Return the (x, y) coordinate for the center point of the cell that contains the specified text.  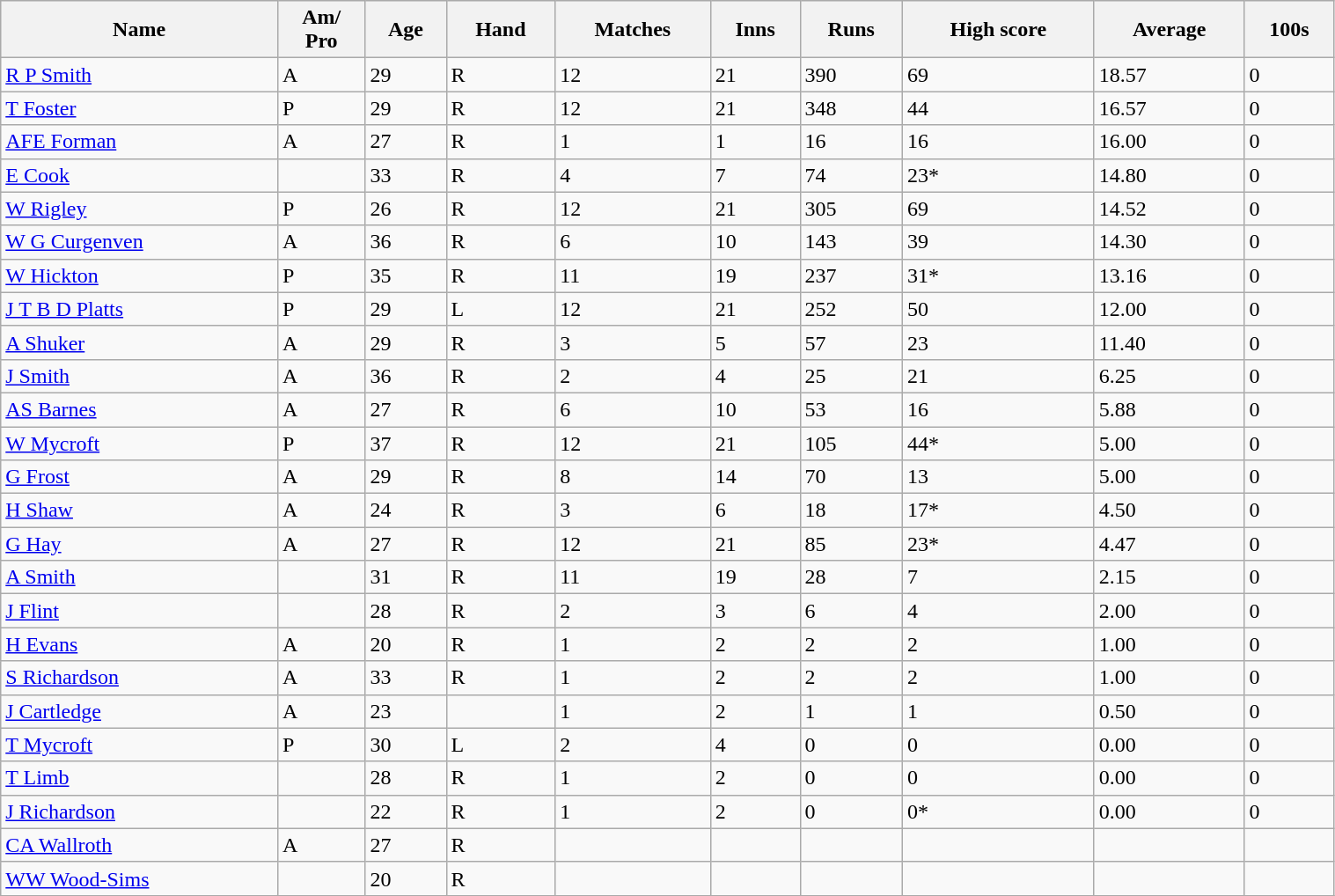
Am/Pro (320, 30)
31* (998, 275)
31 (406, 577)
24 (406, 510)
22 (406, 812)
105 (851, 443)
Inns (755, 30)
W Mycroft (139, 443)
T Foster (139, 108)
18 (851, 510)
Matches (633, 30)
44 (998, 108)
53 (851, 409)
J Richardson (139, 812)
E Cook (139, 175)
J Cartledge (139, 711)
WW Wood-Sims (139, 878)
4.47 (1169, 544)
2.15 (1169, 577)
14 (755, 477)
12.00 (1169, 309)
4.50 (1169, 510)
143 (851, 242)
G Frost (139, 477)
16.00 (1169, 142)
A Shuker (139, 342)
44* (998, 443)
High score (998, 30)
Age (406, 30)
H Shaw (139, 510)
17* (998, 510)
18.57 (1169, 75)
W Rigley (139, 209)
Hand (501, 30)
14.52 (1169, 209)
16.57 (1169, 108)
74 (851, 175)
50 (998, 309)
11.40 (1169, 342)
13.16 (1169, 275)
2.00 (1169, 611)
6.25 (1169, 376)
35 (406, 275)
Runs (851, 30)
26 (406, 209)
39 (998, 242)
T Mycroft (139, 745)
252 (851, 309)
S Richardson (139, 678)
0.50 (1169, 711)
R P Smith (139, 75)
13 (998, 477)
Average (1169, 30)
AS Barnes (139, 409)
25 (851, 376)
30 (406, 745)
14.30 (1169, 242)
CA Wallroth (139, 845)
5.88 (1169, 409)
5 (755, 342)
A Smith (139, 577)
H Evans (139, 644)
305 (851, 209)
14.80 (1169, 175)
390 (851, 75)
T Limb (139, 778)
J Flint (139, 611)
57 (851, 342)
G Hay (139, 544)
W G Curgenven (139, 242)
8 (633, 477)
J T B D Platts (139, 309)
37 (406, 443)
85 (851, 544)
0* (998, 812)
348 (851, 108)
W Hickton (139, 275)
AFE Forman (139, 142)
J Smith (139, 376)
100s (1289, 30)
237 (851, 275)
Name (139, 30)
70 (851, 477)
